Extract the [x, y] coordinate from the center of the cell holding the provided text.  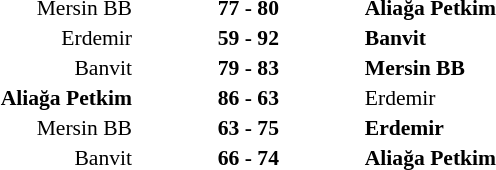
63 - 75 [248, 128]
86 - 63 [248, 98]
59 - 92 [248, 38]
79 - 83 [248, 68]
